Pinpoint the cell where the given text exists, returning its (x, y) midpoint coordinate. 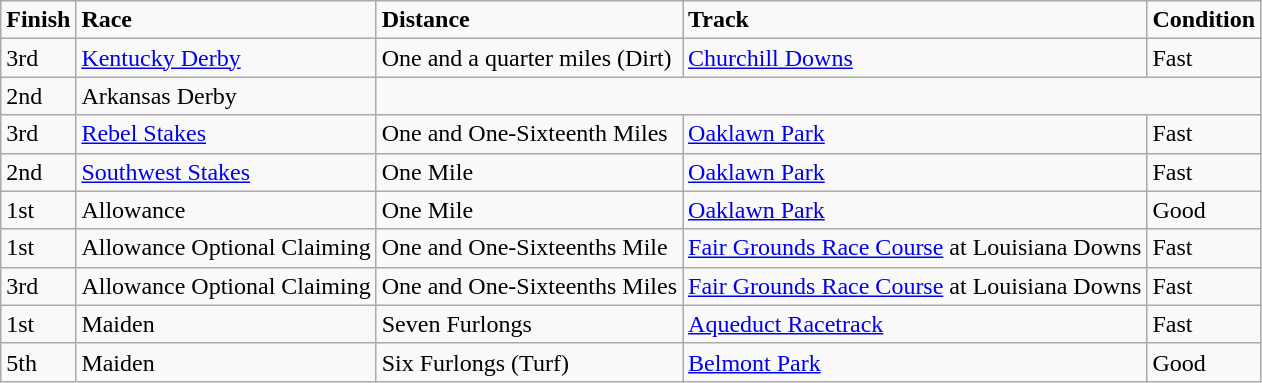
Arkansas Derby (226, 96)
One and a quarter miles (Dirt) (529, 58)
Distance (529, 20)
One and One-Sixteenth Miles (529, 134)
Belmont Park (915, 362)
Seven Furlongs (529, 324)
Kentucky Derby (226, 58)
Southwest Stakes (226, 172)
Six Furlongs (Turf) (529, 362)
Finish (38, 20)
Condition (1204, 20)
One and One-Sixteenths Miles (529, 286)
Aqueduct Racetrack (915, 324)
Track (915, 20)
Allowance (226, 210)
Rebel Stakes (226, 134)
Race (226, 20)
Churchill Downs (915, 58)
5th (38, 362)
One and One-Sixteenths Mile (529, 248)
